Scan for the cell matching the given text and deliver its (x, y) coordinate at center. 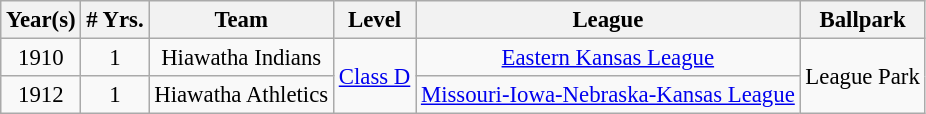
1910 (41, 58)
Team (242, 20)
League (608, 20)
League Park (862, 76)
Year(s) (41, 20)
Hiawatha Indians (242, 58)
Eastern Kansas League (608, 58)
Missouri-Iowa-Nebraska-Kansas League (608, 95)
Ballpark (862, 20)
Level (374, 20)
# Yrs. (115, 20)
Class D (374, 76)
Hiawatha Athletics (242, 95)
1912 (41, 95)
